Identify which cell holds the provided text, then report its [x, y] central coordinate. 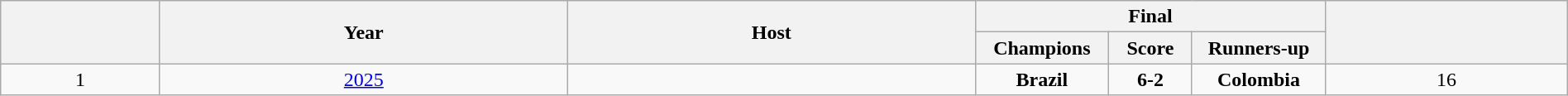
6-2 [1150, 79]
16 [1447, 79]
Score [1150, 48]
2025 [364, 79]
Final [1150, 17]
Brazil [1042, 79]
Year [364, 32]
Host [771, 32]
Colombia [1259, 79]
Champions [1042, 48]
1 [81, 79]
Runners-up [1259, 48]
